Provide the (X, Y) coordinate of the cell's center where the given text is located.  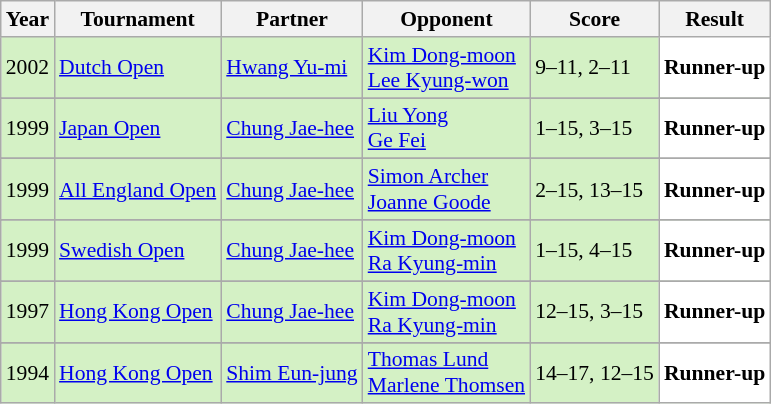
Hwang Yu-mi (292, 68)
2002 (28, 68)
Thomas Lund Marlene Thomsen (446, 372)
2–15, 13–15 (594, 190)
All England Open (138, 190)
1994 (28, 372)
Score (594, 19)
9–11, 2–11 (594, 68)
Year (28, 19)
Dutch Open (138, 68)
1–15, 3–15 (594, 128)
1997 (28, 312)
Partner (292, 19)
Kim Dong-moon Lee Kyung-won (446, 68)
Liu Yong Ge Fei (446, 128)
Japan Open (138, 128)
Simon Archer Joanne Goode (446, 190)
Opponent (446, 19)
14–17, 12–15 (594, 372)
Shim Eun-jung (292, 372)
Swedish Open (138, 250)
Result (714, 19)
12–15, 3–15 (594, 312)
1–15, 4–15 (594, 250)
Tournament (138, 19)
